Capture the cell that displays the provided text and extract its (X, Y) central coordinate. 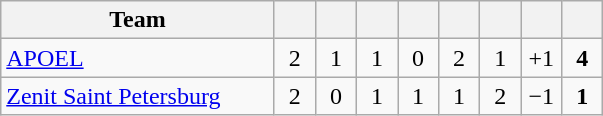
+1 (542, 58)
4 (582, 58)
−1 (542, 96)
APOEL (138, 58)
Zenit Saint Petersburg (138, 96)
Team (138, 20)
